Capture the cell that displays the provided text and extract its [x, y] central coordinate. 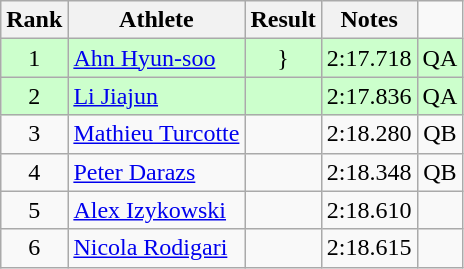
2:18.610 [369, 210]
2:18.280 [369, 134]
4 [34, 172]
2:18.615 [369, 248]
Result [283, 20]
5 [34, 210]
2:17.718 [369, 58]
Nicola Rodigari [156, 248]
6 [34, 248]
2 [34, 96]
2:18.348 [369, 172]
1 [34, 58]
Notes [369, 20]
Mathieu Turcotte [156, 134]
Alex Izykowski [156, 210]
Athlete [156, 20]
2:17.836 [369, 96]
Li Jiajun [156, 96]
3 [34, 134]
Peter Darazs [156, 172]
} [283, 58]
Rank [34, 20]
Ahn Hyun-soo [156, 58]
